Capture the cell that displays the provided text and extract its [x, y] central coordinate. 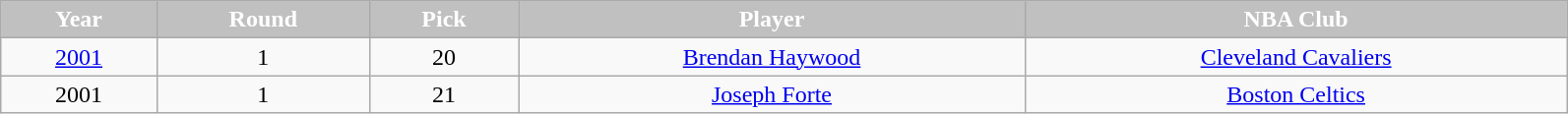
Joseph Forte [772, 94]
Boston Celtics [1295, 94]
NBA Club [1295, 20]
Pick [443, 20]
Player [772, 20]
21 [443, 94]
Round [263, 20]
20 [443, 57]
Year [79, 20]
Brendan Haywood [772, 57]
Cleveland Cavaliers [1295, 57]
